Locate the cell with the specified text and output its (x, y) center coordinate. 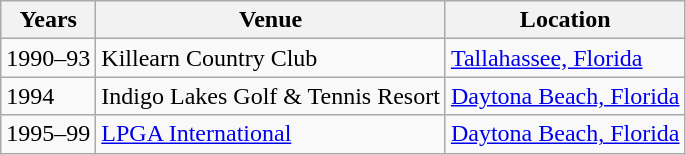
Indigo Lakes Golf & Tennis Resort (271, 96)
Tallahassee, Florida (565, 58)
Location (565, 20)
Killearn Country Club (271, 58)
1994 (48, 96)
1995–99 (48, 134)
LPGA International (271, 134)
1990–93 (48, 58)
Venue (271, 20)
Years (48, 20)
